Detect which cell encompasses the target text, then output its (X, Y) center coordinate. 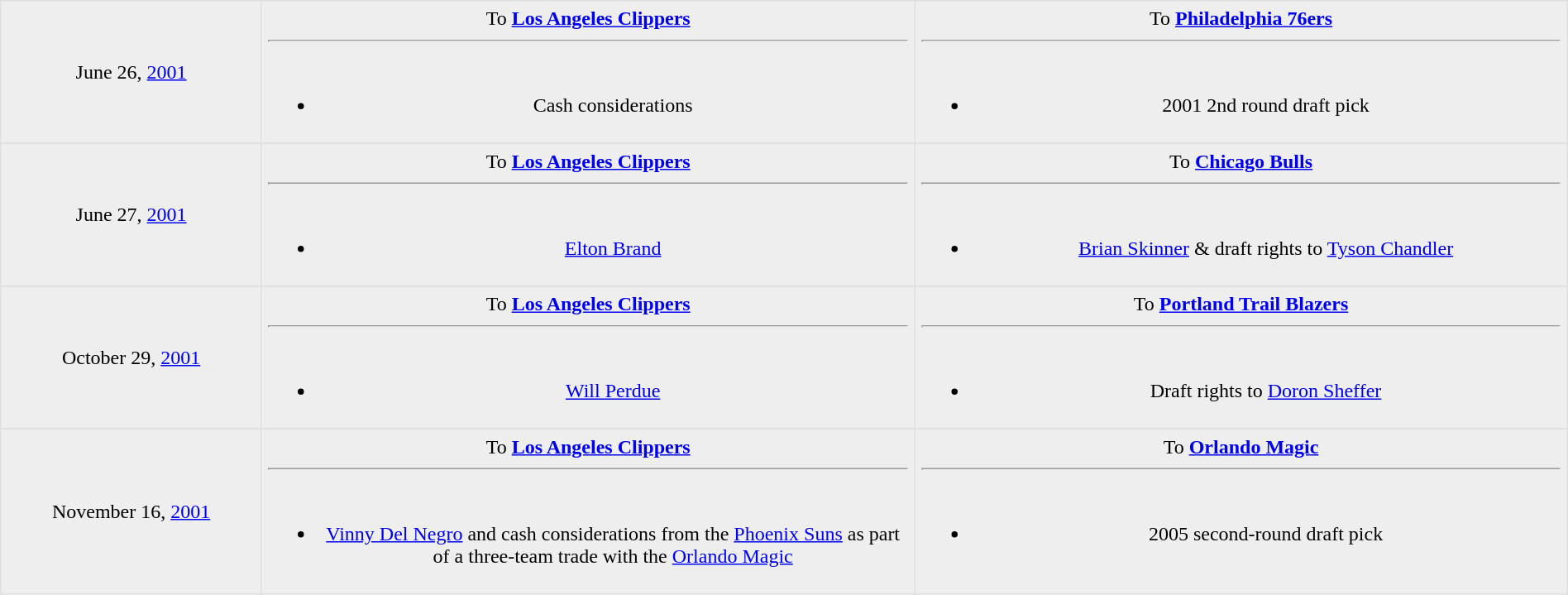
To Los Angeles ClippersVinny Del Negro and cash considerations from the Phoenix Suns as part of a three-team trade with the Orlando Magic (587, 511)
November 16, 2001 (131, 511)
To Los Angeles ClippersWill Perdue (587, 357)
To Chicago BullsBrian Skinner & draft rights to Tyson Chandler (1241, 214)
To Portland Trail BlazersDraft rights to Doron Sheffer (1241, 357)
To Orlando Magic2005 second-round draft pick (1241, 511)
June 26, 2001 (131, 72)
To Philadelphia 76ers2001 2nd round draft pick (1241, 72)
October 29, 2001 (131, 357)
To Los Angeles ClippersElton Brand (587, 214)
To Los Angeles ClippersCash considerations (587, 72)
June 27, 2001 (131, 214)
